For the text-containing cell, return its midpoint in (X, Y) coordinate format. 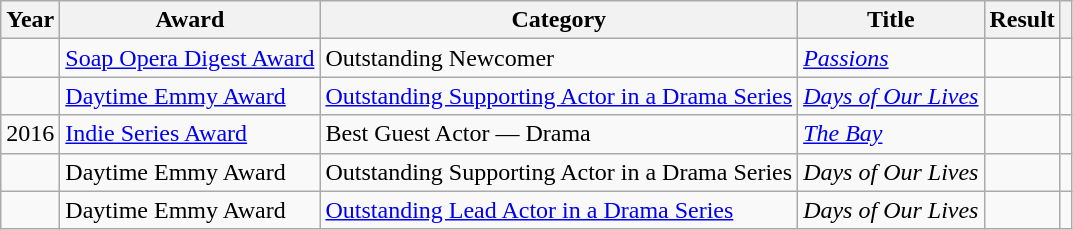
2016 (30, 134)
Category (559, 20)
Title (891, 20)
Passions (891, 58)
Award (190, 20)
Year (30, 20)
Best Guest Actor — Drama (559, 134)
Soap Opera Digest Award (190, 58)
Indie Series Award (190, 134)
The Bay (891, 134)
Outstanding Lead Actor in a Drama Series (559, 210)
Result (1022, 20)
Outstanding Newcomer (559, 58)
